Output the (x, y) coordinate of the center of the cell containing the given text.  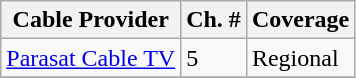
Coverage (300, 20)
Ch. # (214, 20)
Parasat Cable TV (91, 58)
Cable Provider (91, 20)
5 (214, 58)
Regional (300, 58)
